Detect which cell encompasses the target text, then output its [x, y] center coordinate. 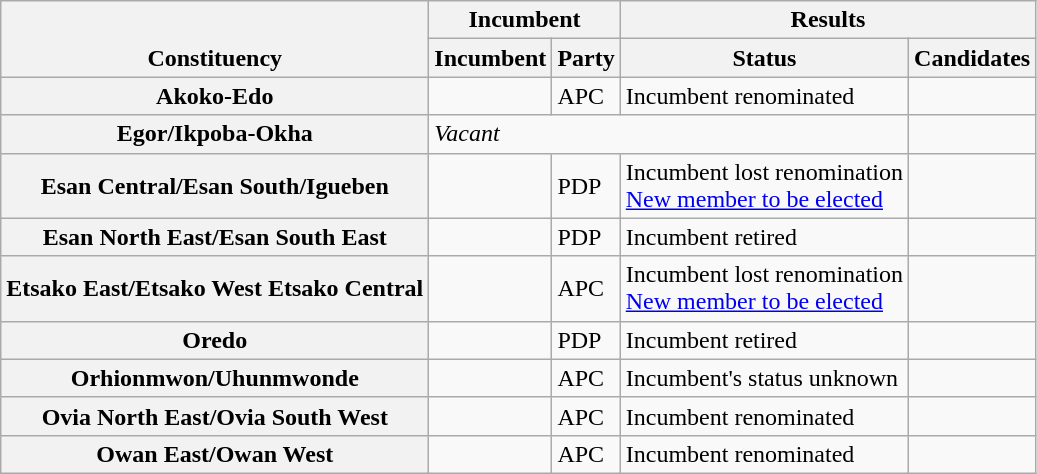
Party [586, 58]
Results [828, 20]
Vacant [669, 134]
Constituency [215, 39]
Incumbent's status unknown [764, 378]
Orhionmwon/Uhunmwonde [215, 378]
Akoko-Edo [215, 96]
Oredo [215, 340]
Esan Central/Esan South/Igueben [215, 186]
Owan East/Owan West [215, 454]
Ovia North East/Ovia South West [215, 416]
Status [764, 58]
Etsako East/Etsako West Etsako Central [215, 288]
Egor/Ikpoba-Okha [215, 134]
Esan North East/Esan South East [215, 237]
Candidates [972, 58]
